Provide the [x, y] coordinate of the cell's center where the given text is located.  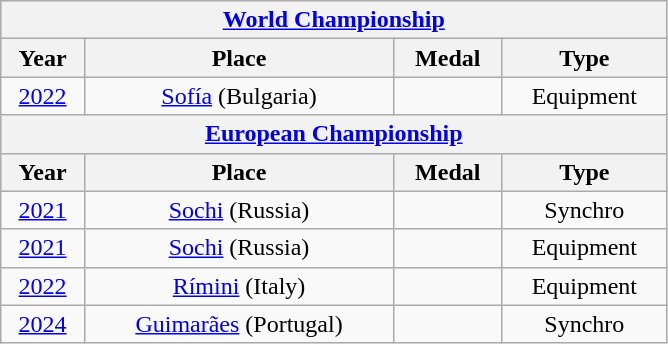
Rímini (Italy) [238, 286]
2024 [43, 324]
World Championship [334, 20]
Guimarães (Portugal) [238, 324]
European Championship [334, 134]
Sofía (Bulgaria) [238, 96]
